Identify which cell holds the provided text, then report its [x, y] central coordinate. 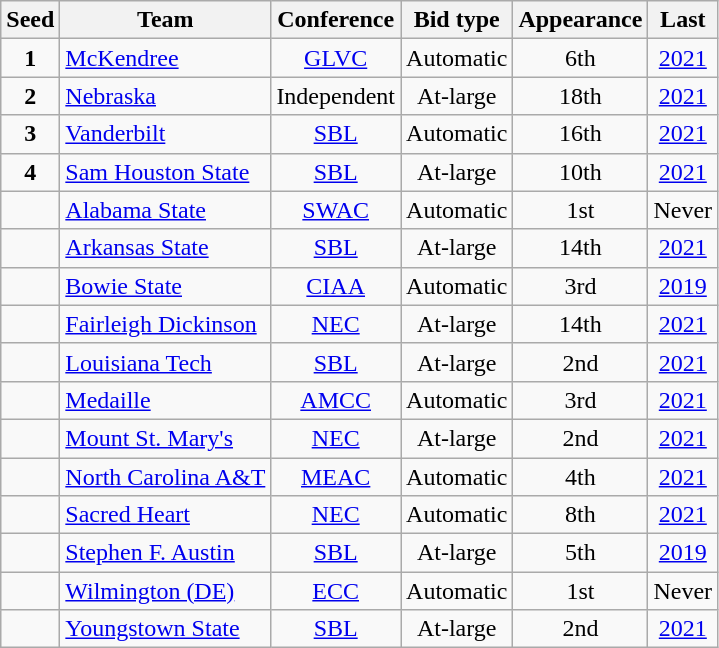
AMCC [336, 400]
Medaille [166, 400]
North Carolina A&T [166, 477]
Arkansas State [166, 248]
McKendree [166, 58]
Sacred Heart [166, 515]
2 [30, 96]
Louisiana Tech [166, 362]
MEAC [336, 477]
CIAA [336, 286]
Appearance [580, 20]
Nebraska [166, 96]
5th [580, 553]
6th [580, 58]
4 [30, 172]
18th [580, 96]
Mount St. Mary's [166, 438]
3 [30, 134]
Sam Houston State [166, 172]
Last [683, 20]
Vanderbilt [166, 134]
ECC [336, 591]
Bowie State [166, 286]
Stephen F. Austin [166, 553]
4th [580, 477]
Independent [336, 96]
Alabama State [166, 210]
GLVC [336, 58]
10th [580, 172]
Seed [30, 20]
1 [30, 58]
Youngstown State [166, 629]
Wilmington (DE) [166, 591]
Team [166, 20]
Fairleigh Dickinson [166, 324]
16th [580, 134]
Conference [336, 20]
Bid type [457, 20]
8th [580, 515]
SWAC [336, 210]
